Extract the [X, Y] coordinate from the center of the cell holding the provided text.  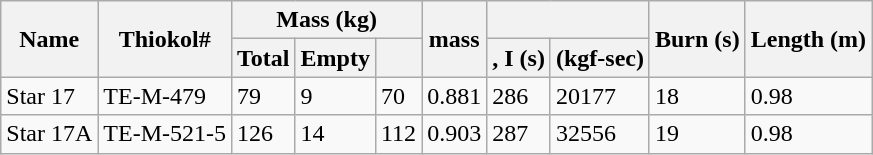
20177 [600, 96]
Star 17 [50, 96]
(kgf-sec) [600, 58]
Mass (kg) [327, 20]
Name [50, 39]
TE-M-521-5 [165, 134]
19 [697, 134]
Burn (s) [697, 39]
Star 17A [50, 134]
126 [264, 134]
112 [398, 134]
287 [519, 134]
32556 [600, 134]
mass [454, 39]
14 [335, 134]
0.903 [454, 134]
Length (m) [808, 39]
Empty [335, 58]
0.881 [454, 96]
, I (s) [519, 58]
9 [335, 96]
Thiokol# [165, 39]
TE-M-479 [165, 96]
79 [264, 96]
70 [398, 96]
18 [697, 96]
286 [519, 96]
Total [264, 58]
